Determine the [X, Y] coordinate at the center of the cell enclosing the given text.  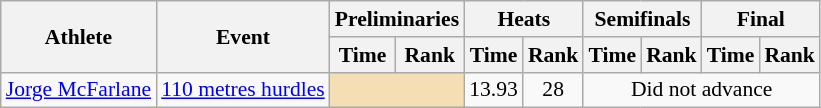
Event [243, 36]
110 metres hurdles [243, 90]
Final [761, 19]
Heats [524, 19]
28 [554, 90]
13.93 [494, 90]
Athlete [78, 36]
Jorge McFarlane [78, 90]
Did not advance [701, 90]
Semifinals [642, 19]
Preliminaries [397, 19]
